Determine the (X, Y) coordinate at the center of the cell enclosing the given text.  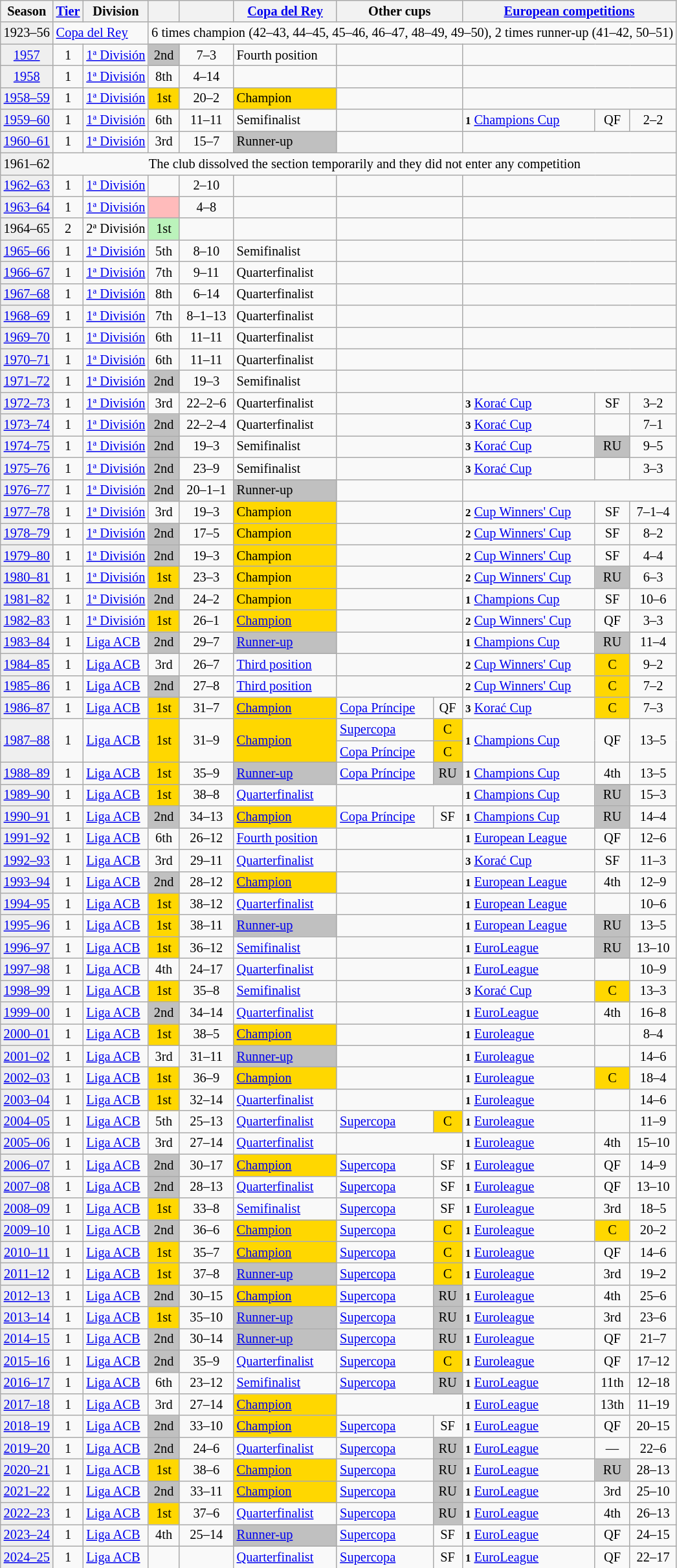
24–17 (206, 969)
24–15 (653, 1535)
9–11 (206, 272)
1958–59 (27, 98)
31–11 (206, 1056)
1968–69 (27, 316)
1961–62 (27, 164)
8–10 (206, 251)
11–9 (653, 1122)
35–10 (206, 1318)
26–13 (653, 1514)
38–6 (206, 1470)
2002–03 (27, 1078)
9–5 (653, 446)
18–5 (653, 1208)
25–14 (206, 1535)
12–18 (653, 1383)
1996–97 (27, 948)
22–2–6 (206, 403)
14–4 (653, 817)
23–6 (653, 1318)
1970–71 (27, 360)
1965–66 (27, 251)
1923–56 (27, 33)
1982–83 (27, 621)
1994–95 (27, 904)
23–3 (206, 577)
3–2 (653, 403)
1993–94 (27, 882)
2021–22 (27, 1492)
20–1–1 (206, 490)
20–15 (653, 1426)
2005–06 (27, 1143)
1963–64 (27, 207)
33–8 (206, 1208)
1975–76 (27, 468)
2009–10 (27, 1230)
12–6 (653, 838)
38–5 (206, 1034)
7–1 (653, 425)
34–13 (206, 817)
38–11 (206, 926)
36–6 (206, 1230)
European competitions (570, 11)
2003–04 (27, 1100)
33–11 (206, 1492)
28–12 (206, 882)
2001–02 (27, 1056)
1966–67 (27, 272)
25–6 (653, 1296)
26–12 (206, 838)
6–14 (206, 294)
8–4 (653, 1034)
1988–89 (27, 773)
2000–01 (27, 1034)
37–6 (206, 1514)
11–19 (653, 1404)
1978–79 (27, 534)
1984–85 (27, 664)
11–4 (653, 642)
9–2 (653, 664)
30–17 (206, 1165)
1980–81 (27, 577)
38–8 (206, 795)
1997–98 (27, 969)
7–2 (653, 686)
2–10 (206, 186)
2008–09 (27, 1208)
6–3 (653, 577)
1998–99 (27, 991)
2 (69, 229)
22–17 (653, 1557)
35–8 (206, 991)
30–15 (206, 1296)
1985–86 (27, 686)
33–10 (206, 1426)
1999–00 (27, 1013)
22–6 (653, 1448)
1962–63 (27, 186)
6 times champion (42–43, 44–45, 45–46, 46–47, 48–49, 49–50), 2 times runner-up (41–42, 50–51) (412, 33)
1986–87 (27, 708)
Division (115, 11)
17–12 (653, 1361)
1992–93 (27, 860)
19–2 (653, 1274)
22–2–4 (206, 425)
34–14 (206, 1013)
1972–73 (27, 403)
13th (612, 1404)
11–3 (653, 860)
8–2 (653, 534)
31–7 (206, 708)
2017–18 (27, 1404)
16–8 (653, 1013)
1971–72 (27, 381)
2016–17 (27, 1383)
23–9 (206, 468)
1960–61 (27, 142)
36–9 (206, 1078)
1989–90 (27, 795)
1983–84 (27, 642)
15–3 (653, 795)
1991–92 (27, 838)
1981–82 (27, 599)
24–6 (206, 1448)
37–8 (206, 1274)
2014–15 (27, 1339)
1958 (27, 76)
1976–77 (27, 490)
Tier (69, 11)
2–2 (653, 120)
2018–19 (27, 1426)
2007–08 (27, 1187)
1959–60 (27, 120)
15–7 (206, 142)
36–12 (206, 948)
17–5 (206, 534)
38–12 (206, 904)
21–7 (653, 1339)
1973–74 (27, 425)
2023–24 (27, 1535)
29–7 (206, 642)
1995–96 (27, 926)
2013–14 (27, 1318)
Season (27, 11)
26–7 (206, 664)
— (612, 1448)
24–2 (206, 599)
13–3 (653, 991)
23–12 (206, 1383)
18–4 (653, 1078)
32–14 (206, 1100)
4–4 (653, 556)
12–9 (653, 882)
2012–13 (27, 1296)
29–11 (206, 860)
25–13 (206, 1122)
15–10 (653, 1143)
2020–21 (27, 1470)
31–9 (206, 740)
1967–68 (27, 294)
2024–25 (27, 1557)
11th (612, 1383)
1974–75 (27, 446)
14–9 (653, 1165)
2010–11 (27, 1252)
1964–65 (27, 229)
27–8 (206, 686)
26–1 (206, 621)
Other cups (399, 11)
2006–07 (27, 1165)
1987–88 (27, 740)
35–7 (206, 1252)
2004–05 (27, 1122)
2019–20 (27, 1448)
2ª División (115, 229)
8–1–13 (206, 316)
1977–78 (27, 512)
1979–80 (27, 556)
25–10 (653, 1492)
1969–70 (27, 338)
10–9 (653, 969)
30–14 (206, 1339)
2022–23 (27, 1514)
2015–16 (27, 1361)
4–14 (206, 76)
2011–12 (27, 1274)
1990–91 (27, 817)
7–1–4 (653, 512)
1957 (27, 55)
The club dissolved the section temporarily and they did not enter any competition (365, 164)
4–8 (206, 207)
